Find where the given text appears and provide that cell's center as (x, y) coordinate. 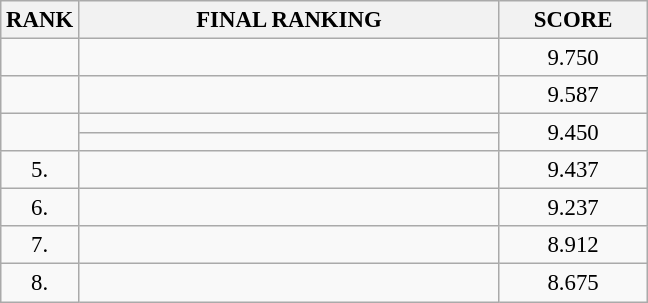
9.450 (572, 133)
8.912 (572, 245)
9.750 (572, 58)
9.237 (572, 208)
7. (40, 245)
9.437 (572, 170)
SCORE (572, 20)
9.587 (572, 95)
FINAL RANKING (288, 20)
6. (40, 208)
8. (40, 283)
5. (40, 170)
8.675 (572, 283)
RANK (40, 20)
